Provide the (X, Y) coordinate of the cell's center where the given text is located.  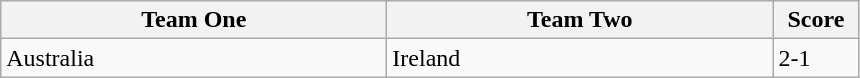
Team One (194, 20)
Score (816, 20)
Ireland (580, 58)
2-1 (816, 58)
Team Two (580, 20)
Australia (194, 58)
